From the cell containing the given text, extract its center point as [x, y] coordinate. 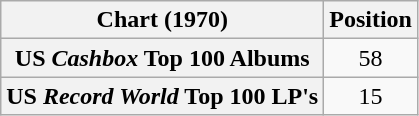
US Cashbox Top 100 Albums [162, 58]
58 [371, 58]
US Record World Top 100 LP's [162, 96]
Chart (1970) [162, 20]
15 [371, 96]
Position [371, 20]
